Detect which cell encompasses the target text, then output its (x, y) center coordinate. 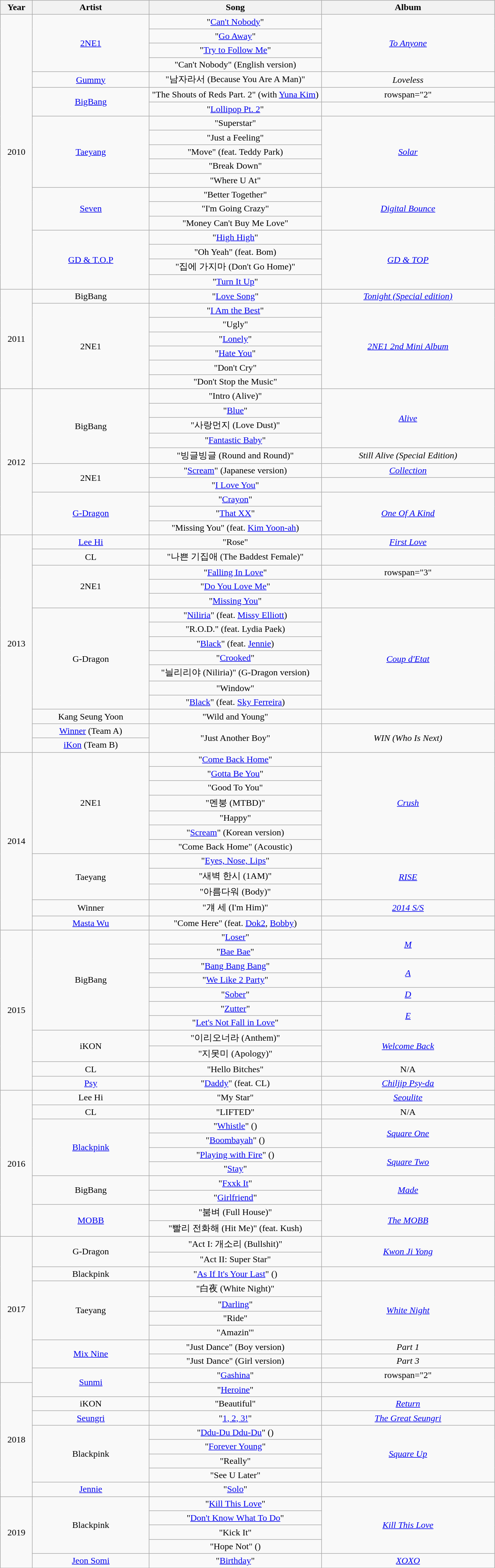
"Heroine" (235, 1390)
M (408, 944)
"빨리 전화해 (Hit Me)" (feat. Kush) (235, 1228)
Collection (408, 471)
"The Shouts of Reds Part. 2" (with Yuna Kim) (235, 95)
2015 (16, 1010)
"사랑먼지 (Love Dust)" (235, 426)
"R.O.D." (feat. Lydia Paek) (235, 629)
"Missing You" (235, 601)
A (408, 973)
Sunmi (91, 1382)
"I Am the Best" (235, 310)
"白夜 (White Night)" (235, 1289)
Made (408, 1190)
Coup d'Etat (408, 659)
One Of A Kind (408, 513)
"Intro (Alive)" (235, 396)
"Don't Stop the Music" (235, 382)
Part 1 (408, 1347)
"Come Back Home" (Acoustic) (235, 847)
2014 (16, 841)
"1, 2, 3!" (235, 1418)
Kill This Love (408, 1525)
"Niliria" (feat. Missy Elliott) (235, 615)
"Kill This Love" (235, 1504)
"Try to Follow Me" (235, 50)
Psy (91, 1083)
"Where U At" (235, 180)
"Lollipop Pt. 2" (235, 109)
"나쁜 기집애 (The Baddest Female)" (235, 557)
"Let's Not Fall in Love" (235, 1023)
"Rose" (235, 542)
2010 (16, 152)
Masta Wu (91, 923)
"Money Can't Buy Me Love" (235, 223)
GD & T.O.P (91, 259)
Mix Nine (91, 1354)
rowspan="3" (408, 572)
To Anyone (408, 43)
"Black" (feat. Sky Ferreira) (235, 702)
Kang Seung Yoon (91, 717)
"Better Together" (235, 195)
"Oh Yeah" (feat. Bom) (235, 251)
"Whistle" () (235, 1126)
"Stay" (235, 1169)
The Great Seungri (408, 1418)
"Scream" (Japanese version) (235, 471)
2014 S/S (408, 908)
"Lonely" (235, 339)
2016 (16, 1163)
"남자라서 (Because You Are A Man)" (235, 79)
Digital Bounce (408, 209)
"이리오너라 (Anthem)" (235, 1038)
Alive (408, 418)
"Ddu-Du Ddu-Du" () (235, 1432)
"We Like 2 Party" (235, 980)
RISE (408, 877)
"Blue" (235, 410)
2012 (16, 462)
"Solo" (235, 1489)
Crush (408, 803)
"Just a Feeling" (235, 138)
Kwon Ji Yong (408, 1252)
"Playing with Fire" () (235, 1155)
"Kick It" (235, 1532)
"Hello Bitches" (235, 1069)
"Superstar" (235, 123)
Year (16, 7)
"멘붕 (MTBD)" (235, 803)
Seungri (91, 1418)
"Bae Bae" (235, 952)
"Really" (235, 1461)
"Happy" (235, 818)
"LIFTED" (235, 1112)
"집에 가지마 (Don't Go Home)" (235, 267)
"새벽 한시 (1AM)" (235, 876)
Still Alive (Special Edition) (408, 456)
Jennie (91, 1489)
Album (408, 7)
"Eyes, Nose, Lips" (235, 861)
"Ride" (235, 1318)
"Darling" (235, 1304)
MOBB (91, 1220)
"Loser" (235, 937)
"Turn It Up" (235, 282)
"빙글빙글 (Round and Round)" (235, 456)
"지못미 (Apology)" (235, 1054)
"Crooked" (235, 658)
"Boombayah" () (235, 1140)
"That XX" (235, 513)
"See U Later" (235, 1475)
"Go Away" (235, 36)
"Hope Not" () (235, 1546)
First Love (408, 542)
"Falling In Love" (235, 572)
"Daddy" (feat. CL) (235, 1083)
"Crayon" (235, 499)
E (408, 1016)
"I'm Going Crazy" (235, 209)
"Zutter" (235, 1008)
Seven (91, 209)
"Don't Know What To Do" (235, 1518)
Solar (408, 152)
"Gashina" (235, 1375)
"Wild and Young" (235, 717)
"Can't Nobody" (235, 22)
"Can't Nobody" (English version) (235, 64)
D (408, 994)
"Love Song" (235, 296)
"걔 세 (I'm Him)" (235, 908)
Jeon Somi (91, 1561)
"Birthday" (235, 1561)
"Hate You" (235, 353)
Part 3 (408, 1361)
Welcome Back (408, 1046)
Square Up (408, 1454)
"Move" (feat. Teddy Park) (235, 152)
Tonight (Special edition) (408, 296)
"붐벼 (Full House)" (235, 1213)
Loveless (408, 79)
"Sober" (235, 994)
The MOBB (408, 1220)
"아름다워 (Body)" (235, 892)
"Beautiful" (235, 1404)
Winner (Team A) (91, 731)
Square Two (408, 1162)
"Fxxk It" (235, 1183)
"Bang Bang Bang" (235, 966)
"Window" (235, 688)
Song (235, 7)
"Ugly" (235, 325)
"Just Another Boy" (235, 738)
"Don't Cry" (235, 367)
"Gotta Be You" (235, 774)
"Good To You" (235, 788)
"Forever Young" (235, 1447)
Gummy (91, 79)
2013 (16, 643)
Return (408, 1404)
2019 (16, 1532)
"Girlfriend" (235, 1197)
"Just Dance" (Girl version) (235, 1361)
"Scream" (Korean version) (235, 832)
"Act II: Super Star" (235, 1260)
"Break Down" (235, 166)
GD & TOP (408, 259)
Artist (91, 7)
2017 (16, 1309)
"Come Back Home" (235, 759)
Winner (91, 908)
"Do You Love Me" (235, 587)
"High High" (235, 237)
2011 (16, 339)
"Come Here" (feat. Dok2, Bobby) (235, 923)
iKon (Team B) (91, 745)
"Just Dance" (Boy version) (235, 1347)
"Amazin'" (235, 1332)
"Missing You" (feat. Kim Yoon-ah) (235, 528)
"My Star" (235, 1097)
"As If It's Your Last" () (235, 1274)
WIN (Who Is Next) (408, 738)
Square One (408, 1133)
Chiljip Psy-da (408, 1083)
"Black" (feat. Jennie) (235, 643)
2NE1 2nd Mini Album (408, 346)
XOXO (408, 1561)
"I Love You" (235, 485)
2018 (16, 1439)
Seoulite (408, 1097)
White Night (408, 1310)
"Fantastic Baby" (235, 440)
"Act I: 개소리 (Bullshit)" (235, 1244)
"늴리리야 (Niliria)" (G-Dragon version) (235, 673)
